Provide the (x, y) coordinate of the cell's center where the given text is located.  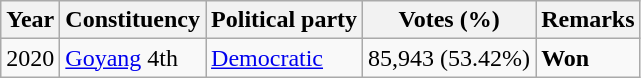
Remarks (588, 20)
Votes (%) (450, 20)
85,943 (53.42%) (450, 58)
Political party (284, 20)
2020 (30, 58)
Year (30, 20)
Goyang 4th (133, 58)
Democratic (284, 58)
Won (588, 58)
Constituency (133, 20)
